Return [X, Y] of the center of cell containing provided text 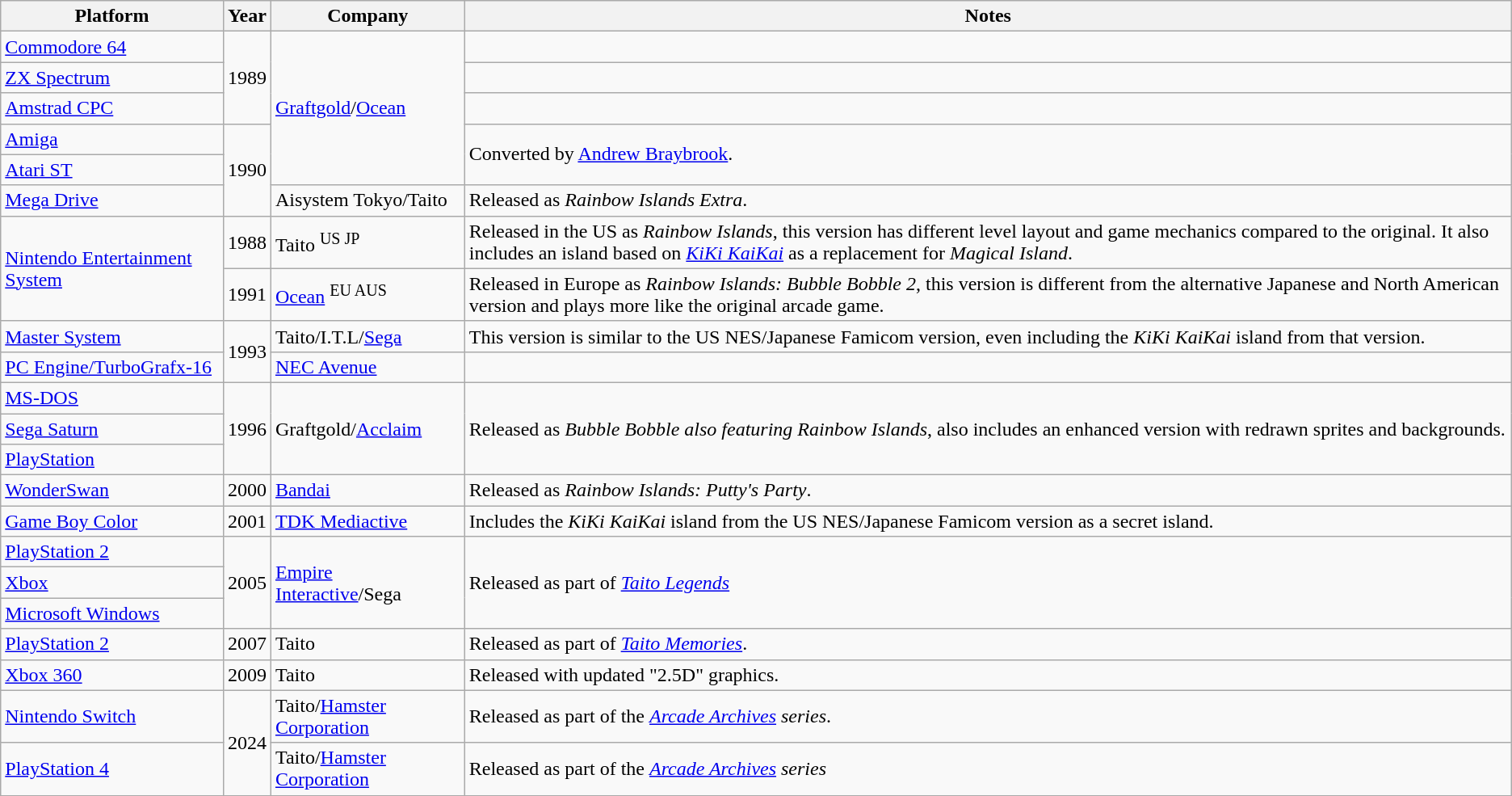
PC Engine/TurboGrafx-16 [112, 367]
Xbox [112, 583]
Aisystem Tokyo/Taito [367, 200]
PlayStation [112, 460]
Graftgold/Acclaim [367, 428]
Mega Drive [112, 200]
Taito US JP [367, 242]
NEC Avenue [367, 367]
Released as part of Taito Memories. [988, 644]
Released as part of Taito Legends [988, 583]
1990 [247, 170]
Released as part of the Arcade Archives series [988, 769]
Released as Bubble Bobble also featuring Rainbow Islands, also includes an enhanced version with redrawn sprites and backgrounds. [988, 428]
Game Boy Color [112, 521]
Year [247, 16]
MS-DOS [112, 398]
1991 [247, 294]
Sega Saturn [112, 429]
Graftgold/Ocean [367, 108]
Atari ST [112, 170]
Company [367, 16]
2005 [247, 583]
Empire Interactive/Sega [367, 583]
2009 [247, 675]
2001 [247, 521]
Converted by Andrew Braybrook. [988, 154]
Platform [112, 16]
1993 [247, 352]
Master System [112, 336]
2024 [247, 743]
Released as Rainbow Islands: Putty's Party. [988, 491]
1988 [247, 242]
Nintendo Entertainment System [112, 268]
Bandai [367, 491]
Nintendo Switch [112, 716]
WonderSwan [112, 491]
Commodore 64 [112, 47]
Taito/I.T.L/Sega [367, 336]
Includes the KiKi KaiKai island from the US NES/Japanese Famicom version as a secret island. [988, 521]
Notes [988, 16]
Amiga [112, 139]
Amstrad CPC [112, 108]
2000 [247, 491]
Microsoft Windows [112, 613]
Ocean EU AUS [367, 294]
1989 [247, 78]
PlayStation 4 [112, 769]
Released as Rainbow Islands Extra. [988, 200]
1996 [247, 428]
Xbox 360 [112, 675]
2007 [247, 644]
ZX Spectrum [112, 78]
This version is similar to the US NES/Japanese Famicom version, even including the KiKi KaiKai island from that version. [988, 336]
Released with updated "2.5D" graphics. [988, 675]
TDK Mediactive [367, 521]
Released as part of the Arcade Archives series. [988, 716]
